Identify which cell holds the provided text, then report its [x, y] central coordinate. 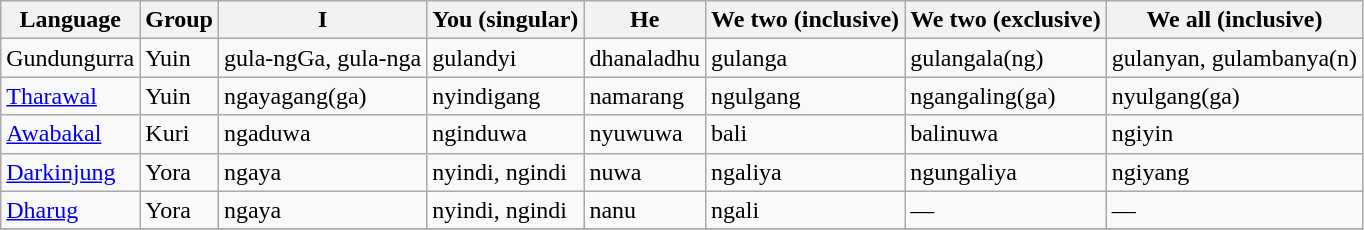
nginduwa [506, 134]
ngali [806, 210]
He [645, 20]
ngayagang(ga) [322, 96]
balinuwa [1006, 134]
ngaduwa [322, 134]
nuwa [645, 172]
nyulgang(ga) [1234, 96]
ngiyin [1234, 134]
gulanga [806, 58]
gulangala(ng) [1006, 58]
Darkinjung [70, 172]
We two (inclusive) [806, 20]
We two (exclusive) [1006, 20]
I [322, 20]
We all (inclusive) [1234, 20]
nyindigang [506, 96]
Tharawal [70, 96]
gulanyan, gulambanya(n) [1234, 58]
Awabakal [70, 134]
gula-ngGa, gula-nga [322, 58]
ngiyang [1234, 172]
nyuwuwa [645, 134]
namarang [645, 96]
Group [180, 20]
nanu [645, 210]
ngulgang [806, 96]
Dharug [70, 210]
Language [70, 20]
Kuri [180, 134]
gulandyi [506, 58]
dhanaladhu [645, 58]
ngangaling(ga) [1006, 96]
Gundungurra [70, 58]
You (singular) [506, 20]
bali [806, 134]
ngaliya [806, 172]
ngungaliya [1006, 172]
